Provide the (X, Y) coordinate of the cell's center where the given text is located.  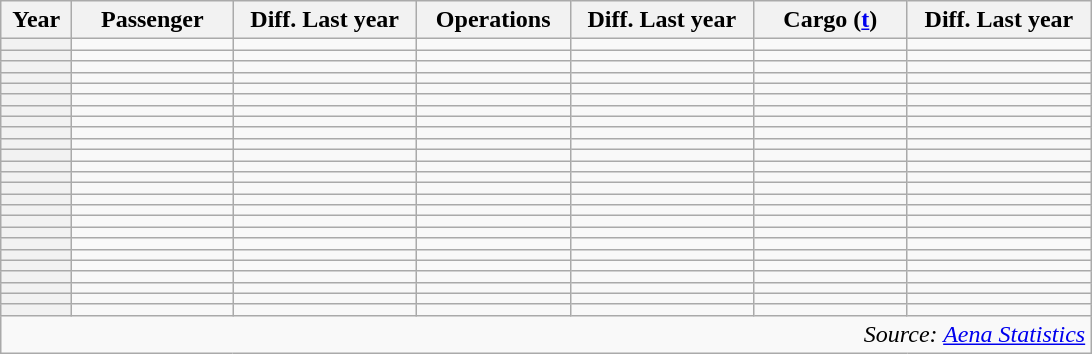
Year (36, 20)
Passenger (152, 20)
Source: Aena Statistics (546, 334)
Operations (493, 20)
Cargo (t) (831, 20)
